Provide the (X, Y) coordinate of the cell's center where the given text is located.  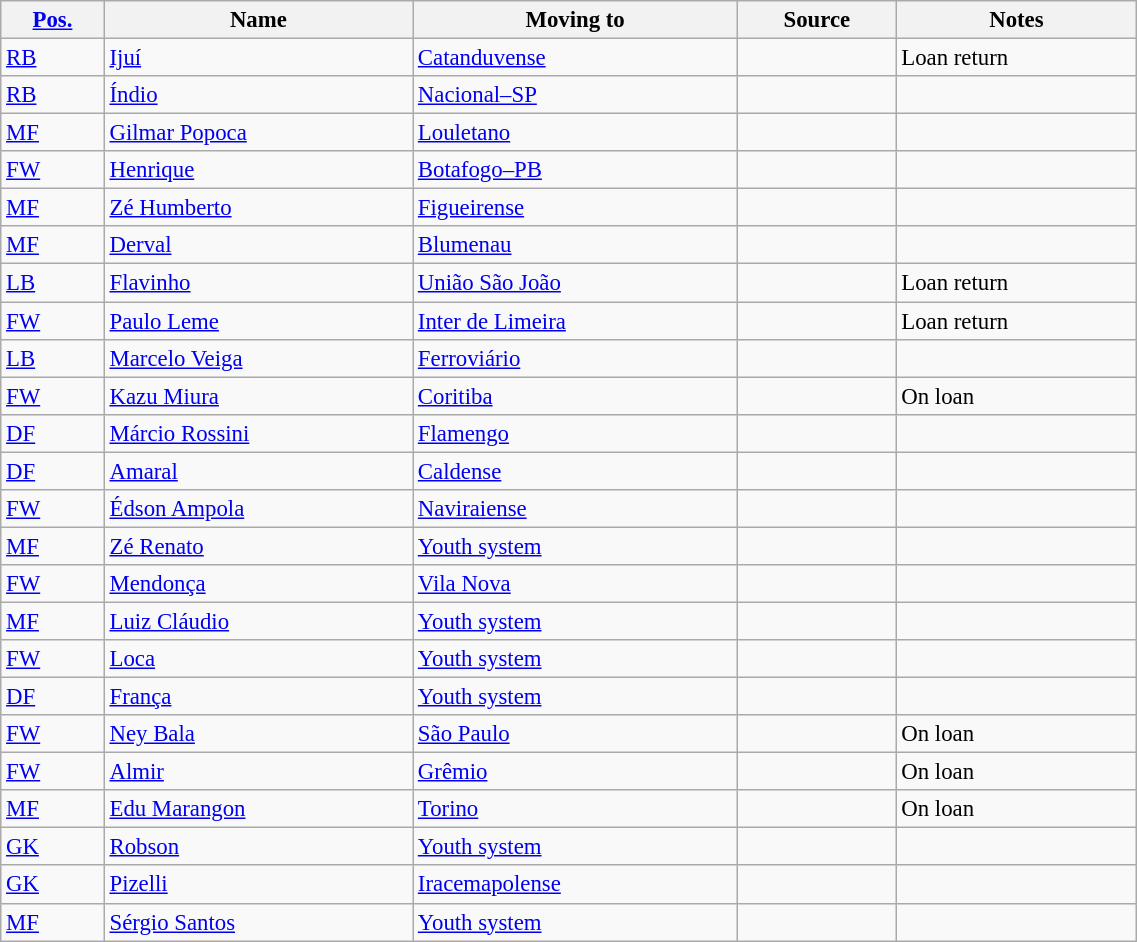
Inter de Limeira (576, 321)
Botafogo–PB (576, 170)
Amaral (258, 471)
São Paulo (576, 734)
Louletano (576, 133)
Pos. (52, 20)
Henrique (258, 170)
Ney Bala (258, 734)
Coritiba (576, 396)
Torino (576, 809)
Édson Ampola (258, 509)
Marcelo Veiga (258, 358)
Sérgio Santos (258, 922)
Naviraiense (576, 509)
Grêmio (576, 772)
Caldense (576, 471)
Figueirense (576, 208)
Derval (258, 245)
Zé Renato (258, 546)
Flavinho (258, 283)
Kazu Miura (258, 396)
Gilmar Popoca (258, 133)
Loca (258, 659)
Name (258, 20)
Edu Marangon (258, 809)
Vila Nova (576, 584)
Catanduvense (576, 58)
Moving to (576, 20)
Flamengo (576, 433)
Blumenau (576, 245)
Notes (1016, 20)
Almir (258, 772)
Robson (258, 847)
Iracemapolense (576, 885)
Índio (258, 95)
Ferroviário (576, 358)
União São João (576, 283)
Source (817, 20)
Nacional–SP (576, 95)
Luiz Cláudio (258, 621)
Zé Humberto (258, 208)
Mendonça (258, 584)
Pizelli (258, 885)
Paulo Leme (258, 321)
França (258, 697)
Márcio Rossini (258, 433)
Ijuí (258, 58)
